Return the [x, y] coordinate for the center point of the cell that contains the specified text.  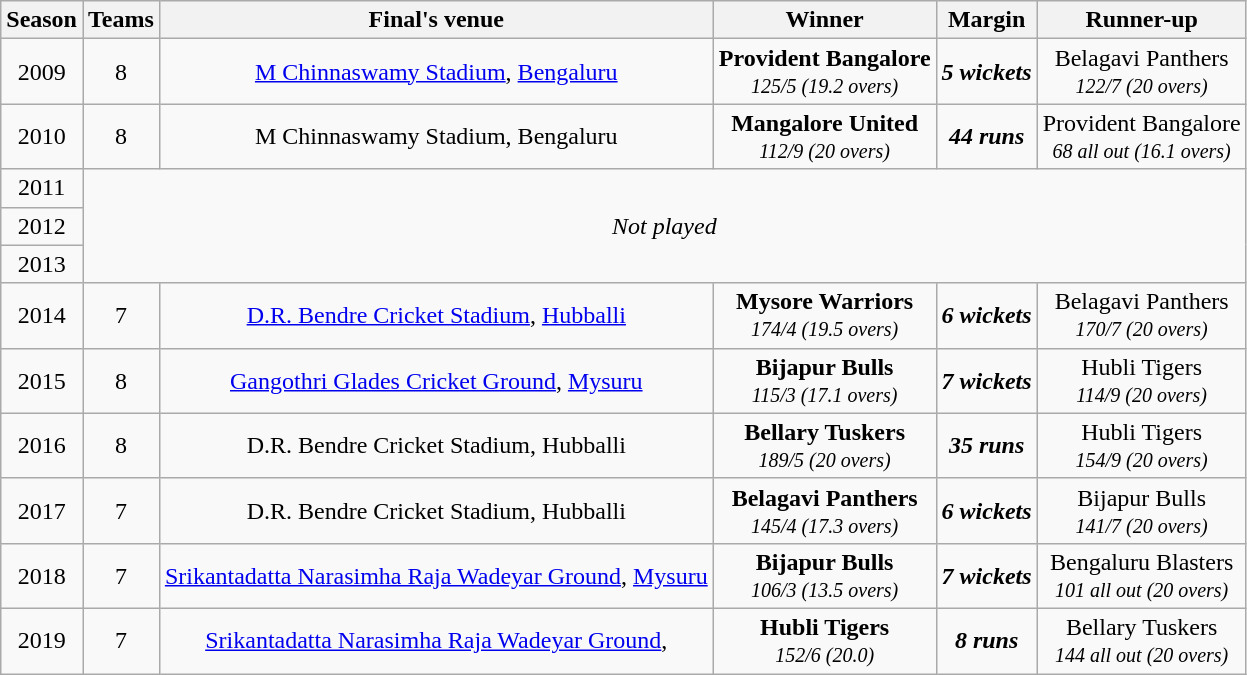
35 runs [986, 446]
Bijapur Bulls115/3 (17.1 overs) [824, 380]
Bijapur Bulls141/7 (20 overs) [1142, 510]
Mangalore United112/9 (20 overs) [824, 136]
Bijapur Bulls106/3 (13.5 overs) [824, 576]
Belagavi Panthers170/7 (20 overs) [1142, 316]
Srikantadatta Narasimha Raja Wadeyar Ground, [436, 640]
5 wickets [986, 72]
Teams [120, 20]
Mysore Warriors 174/4 (19.5 overs) [824, 316]
Not played [664, 226]
2010 [42, 136]
Final's venue [436, 20]
Bellary Tuskers144 all out (20 overs) [1142, 640]
2009 [42, 72]
Belagavi Panthers145/4 (17.3 overs) [824, 510]
Hubli Tigers114/9 (20 overs) [1142, 380]
2013 [42, 264]
2015 [42, 380]
2011 [42, 188]
Bellary Tuskers189/5 (20 overs) [824, 446]
2014 [42, 316]
2016 [42, 446]
Hubli Tigers152/6 (20.0) [824, 640]
2019 [42, 640]
8 runs [986, 640]
2012 [42, 226]
Provident Bangalore68 all out (16.1 overs) [1142, 136]
44 runs [986, 136]
Winner [824, 20]
Gangothri Glades Cricket Ground, Mysuru [436, 380]
Srikantadatta Narasimha Raja Wadeyar Ground, Mysuru [436, 576]
Season [42, 20]
Provident Bangalore125/5 (19.2 overs) [824, 72]
Bengaluru Blasters101 all out (20 overs) [1142, 576]
Belagavi Panthers122/7 (20 overs) [1142, 72]
Hubli Tigers154/9 (20 overs) [1142, 446]
Margin [986, 20]
2017 [42, 510]
2018 [42, 576]
Runner-up [1142, 20]
